Detect which cell encompasses the target text, then output its [x, y] center coordinate. 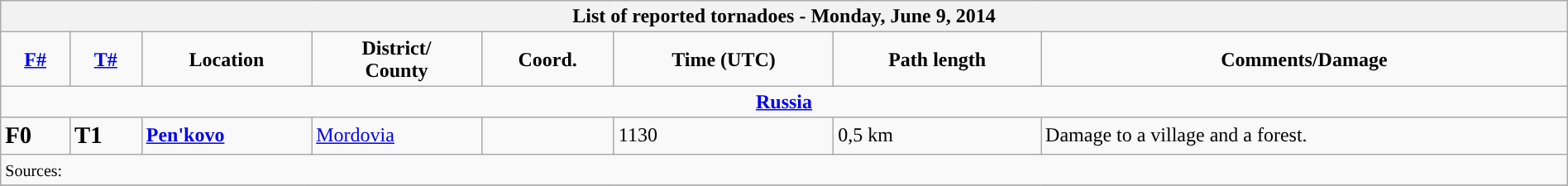
T1 [106, 136]
Sources: [784, 169]
Path length [938, 60]
F0 [36, 136]
Russia [784, 102]
1130 [723, 136]
F# [36, 60]
Location [227, 60]
Mordovia [397, 136]
Coord. [547, 60]
Time (UTC) [723, 60]
Pen'kovo [227, 136]
0,5 km [938, 136]
List of reported tornadoes - Monday, June 9, 2014 [784, 17]
District/County [397, 60]
T# [106, 60]
Damage to a village and a forest. [1305, 136]
Comments/Damage [1305, 60]
